Pinpoint the cell where the given text exists, returning its (X, Y) midpoint coordinate. 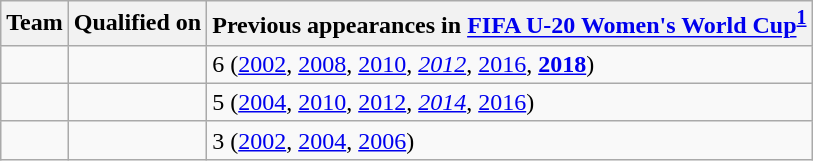
6 (2002, 2008, 2010, 2012, 2016, 2018) (510, 64)
Team (35, 24)
5 (2004, 2010, 2012, 2014, 2016) (510, 102)
3 (2002, 2004, 2006) (510, 140)
Previous appearances in FIFA U-20 Women's World Cup1 (510, 24)
Qualified on (137, 24)
